Return [X, Y] of the center of cell containing provided text 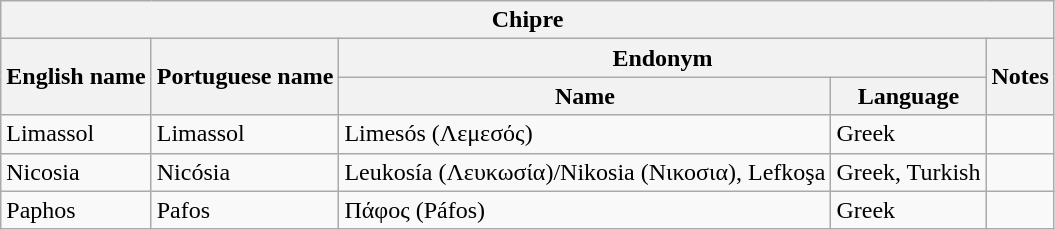
Notes [1020, 77]
Endonym [662, 58]
Name [585, 96]
Paphos [76, 210]
Nicósia [245, 172]
Portuguese name [245, 77]
Chipre [528, 20]
Nicosia [76, 172]
Greek, Turkish [908, 172]
Language [908, 96]
Leukosía (Λευκωσία)/Nikosia (Νικοσια), Lefkoşa [585, 172]
Πάφος (Páfos) [585, 210]
English name [76, 77]
Limesós (Λεμεσός) [585, 134]
Pafos [245, 210]
